Find where the given text appears and provide that cell's center as [x, y] coordinate. 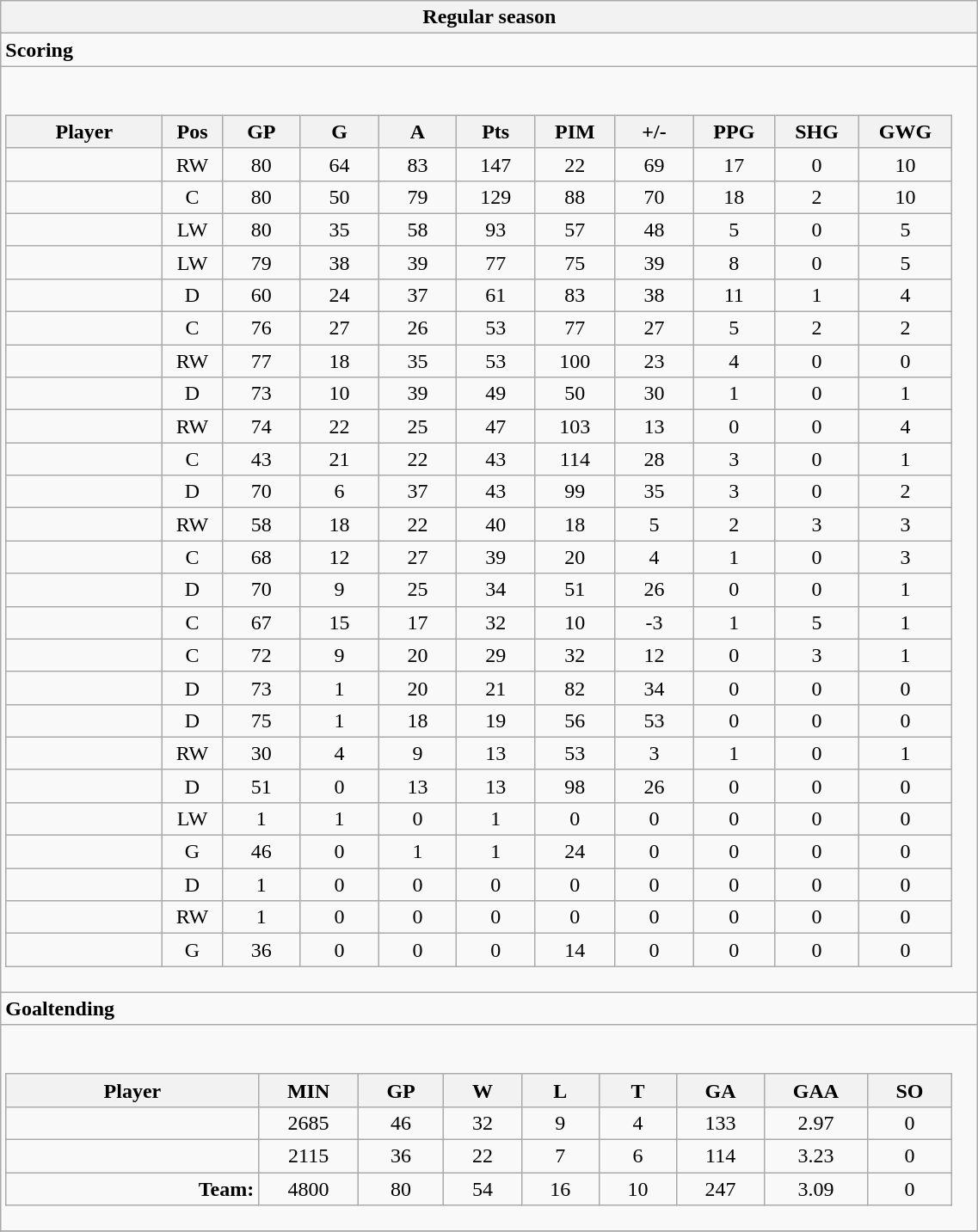
54 [483, 1189]
82 [575, 688]
19 [495, 720]
74 [261, 426]
Pts [495, 132]
2.97 [816, 1123]
T [637, 1090]
15 [339, 622]
Player MIN GP W L T GA GAA SO 2685 46 32 9 4 133 2.97 0 2115 36 22 7 6 114 3.23 0 Team: 4800 80 54 16 10 247 3.09 0 [489, 1128]
57 [575, 230]
+/- [654, 132]
129 [495, 197]
W [483, 1090]
8 [735, 262]
Pos [193, 132]
147 [495, 164]
98 [575, 786]
4800 [309, 1189]
SHG [817, 132]
64 [339, 164]
GAA [816, 1090]
Regular season [489, 17]
99 [575, 492]
49 [495, 394]
3.09 [816, 1189]
Scoring [489, 50]
67 [261, 622]
69 [654, 164]
100 [575, 361]
11 [735, 295]
2115 [309, 1156]
14 [575, 950]
MIN [309, 1090]
Team: [132, 1189]
SO [909, 1090]
133 [721, 1123]
93 [495, 230]
28 [654, 459]
7 [560, 1156]
247 [721, 1189]
68 [261, 557]
2685 [309, 1123]
Goaltending [489, 1008]
56 [575, 720]
103 [575, 426]
23 [654, 361]
48 [654, 230]
-3 [654, 622]
60 [261, 295]
L [560, 1090]
40 [495, 524]
16 [560, 1189]
47 [495, 426]
72 [261, 655]
A [418, 132]
GWG [905, 132]
PPG [735, 132]
61 [495, 295]
PIM [575, 132]
GA [721, 1090]
29 [495, 655]
88 [575, 197]
76 [261, 328]
3.23 [816, 1156]
